Determine the [x, y] coordinate at the center of the cell enclosing the given text.  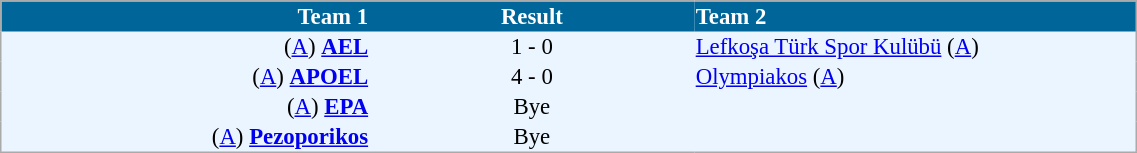
4 - 0 [532, 77]
Lefkoşa Türk Spor Kulübü (A) [916, 47]
(A) Pezoporikos [186, 137]
1 - 0 [532, 47]
(A) AEL [186, 47]
Team 1 [186, 16]
Result [532, 16]
Team 2 [916, 16]
(A) EPA [186, 107]
Olympiakos (A) [916, 77]
(A) APOEL [186, 77]
